Determine the [x, y] coordinate at the center of the cell enclosing the given text.  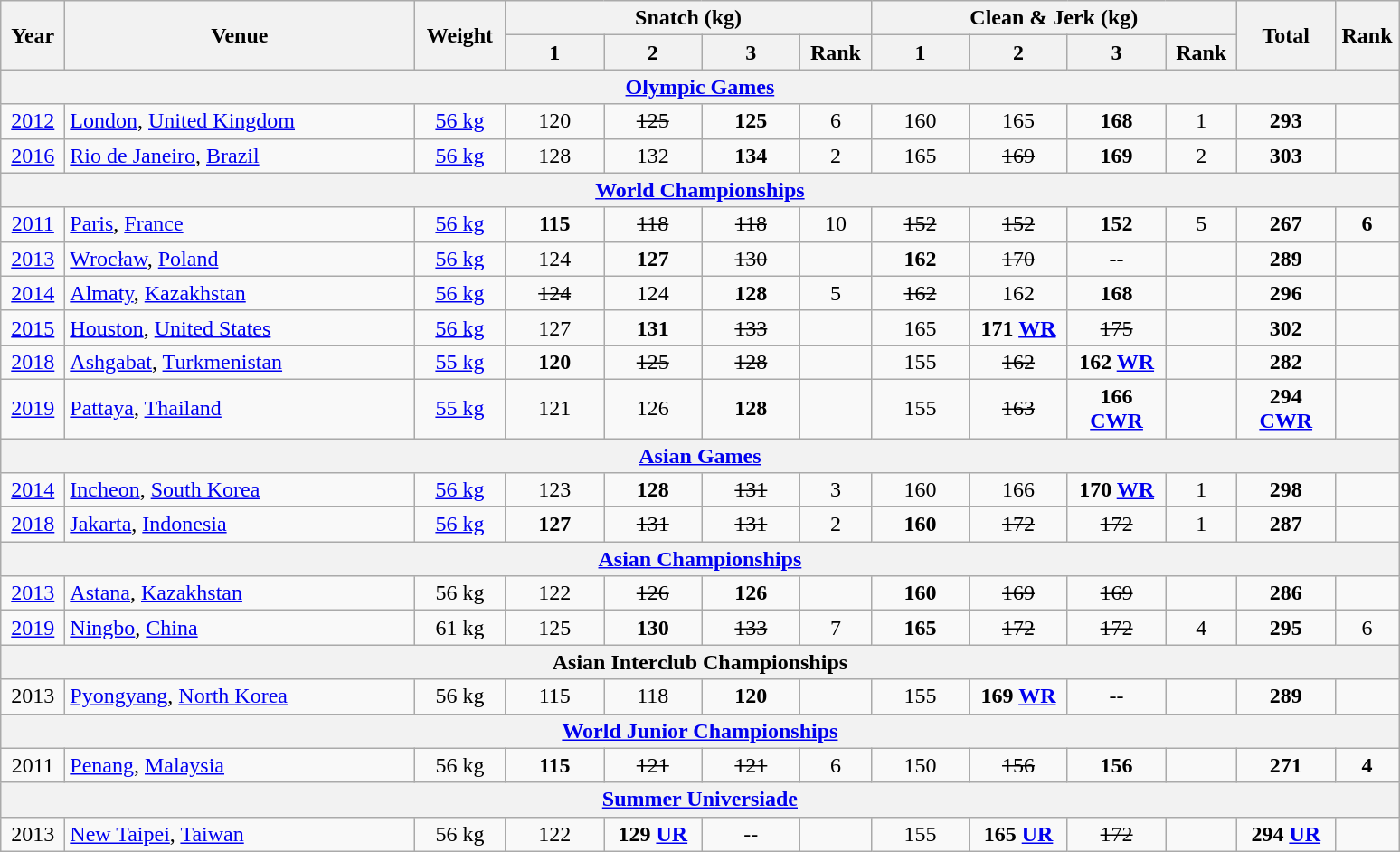
163 [1018, 409]
170 [1018, 259]
171 WR [1018, 327]
Incheon, South Korea [240, 490]
Penang, Malaysia [240, 765]
Asian Games [700, 455]
Summer Universiade [700, 800]
132 [653, 156]
Asian Interclub Championships [700, 662]
166 [1018, 490]
Wrocław, Poland [240, 259]
303 [1286, 156]
World Junior Championships [700, 731]
Ashgabat, Turkmenistan [240, 362]
Pyongyang, North Korea [240, 696]
New Taipei, Taiwan [240, 834]
Weight [459, 35]
Ningbo, China [240, 628]
295 [1286, 628]
Rio de Janeiro, Brazil [240, 156]
Snatch (kg) [688, 18]
129 UR [653, 834]
287 [1286, 525]
61 kg [459, 628]
2015 [33, 327]
296 [1286, 293]
Year [33, 35]
271 [1286, 765]
Clean & Jerk (kg) [1054, 18]
Asian Championships [700, 559]
Olympic Games [700, 87]
169 WR [1018, 696]
7 [836, 628]
London, United Kingdom [240, 121]
123 [555, 490]
267 [1286, 224]
175 [1116, 327]
293 [1286, 121]
170 WR [1116, 490]
162 WR [1116, 362]
286 [1286, 593]
294 CWR [1286, 409]
Total [1286, 35]
2016 [33, 156]
165 UR [1018, 834]
282 [1286, 362]
World Championships [700, 190]
Houston, United States [240, 327]
294 UR [1286, 834]
Almaty, Kazakhstan [240, 293]
10 [836, 224]
Pattaya, Thailand [240, 409]
Jakarta, Indonesia [240, 525]
Venue [240, 35]
2012 [33, 121]
302 [1286, 327]
298 [1286, 490]
134 [751, 156]
150 [921, 765]
Paris, France [240, 224]
Astana, Kazakhstan [240, 593]
166 CWR [1116, 409]
